Provide the [X, Y] coordinate of the cell's center where the given text is located.  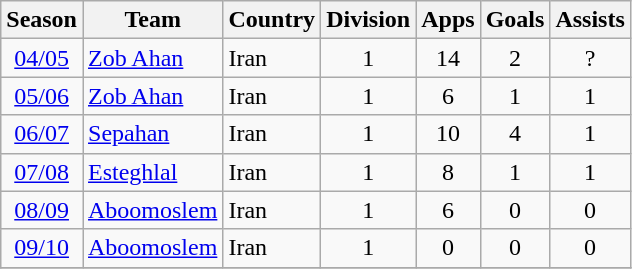
4 [515, 134]
08/09 [42, 210]
8 [448, 172]
06/07 [42, 134]
09/10 [42, 248]
04/05 [42, 58]
2 [515, 58]
Season [42, 20]
14 [448, 58]
Apps [448, 20]
10 [448, 134]
Assists [590, 20]
Country [272, 20]
Goals [515, 20]
05/06 [42, 96]
? [590, 58]
Sepahan [152, 134]
Esteghlal [152, 172]
07/08 [42, 172]
Team [152, 20]
Division [368, 20]
